Output the (X, Y) coordinate of the center of the cell containing the given text.  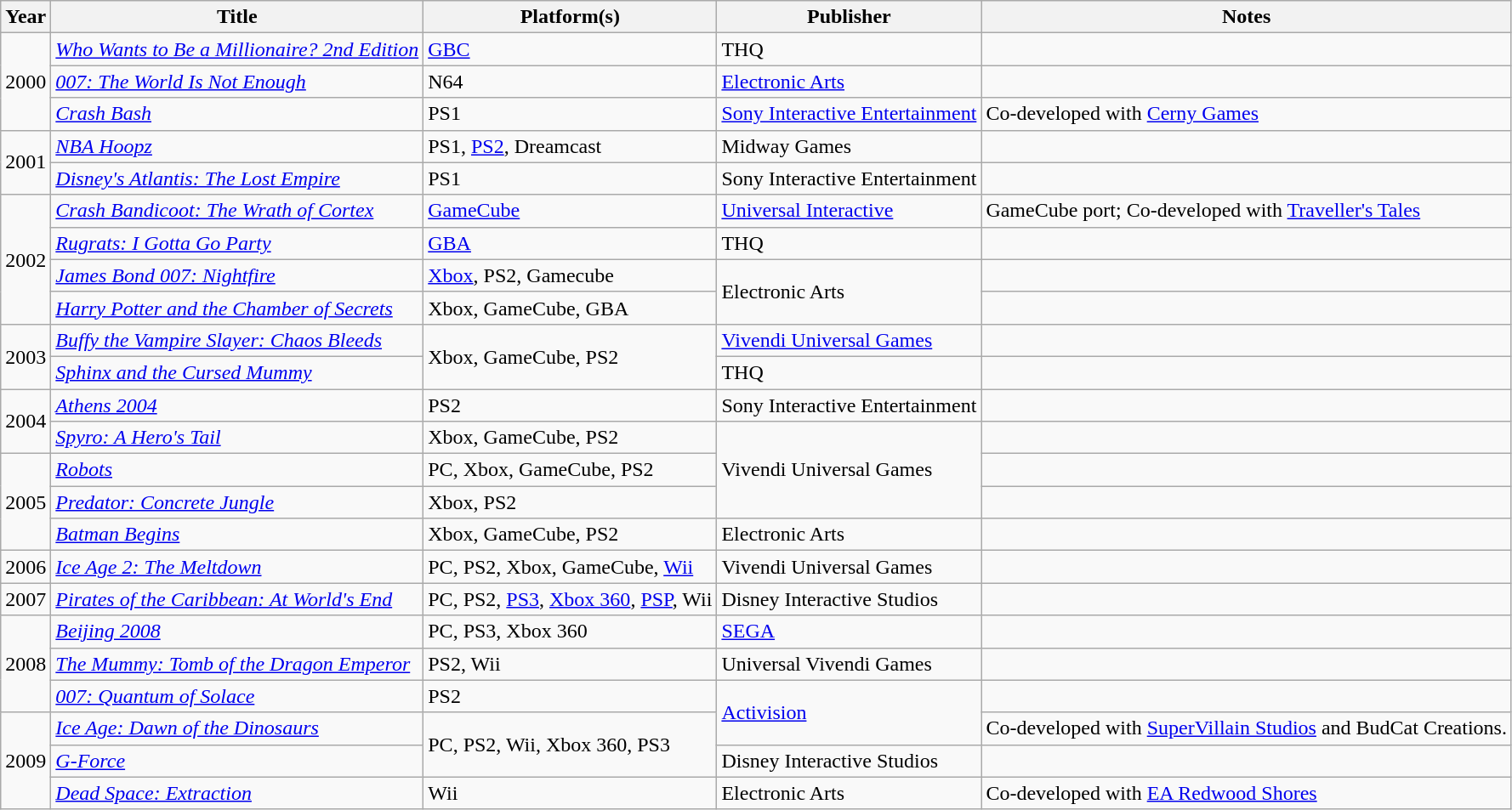
GameCube (570, 211)
2002 (26, 259)
2007 (26, 599)
2006 (26, 567)
Pirates of the Caribbean: At World's End (237, 599)
PS1, PS2, Dreamcast (570, 146)
007: The World Is Not Enough (237, 82)
Robots (237, 470)
NBA Hoopz (237, 146)
Universal Vivendi Games (849, 664)
PC, PS3, Xbox 360 (570, 632)
SEGA (849, 632)
2005 (26, 502)
Batman Begins (237, 535)
GameCube port; Co-developed with Traveller's Tales (1247, 211)
Dead Space: Extraction (237, 793)
N64 (570, 82)
Harry Potter and the Chamber of Secrets (237, 308)
Xbox, PS2, Gamecube (570, 275)
Wii (570, 793)
Co-developed with EA Redwood Shores (1247, 793)
Crash Bash (237, 114)
Platform(s) (570, 17)
PC, PS2, PS3, Xbox 360, PSP, Wii (570, 599)
Spyro: A Hero's Tail (237, 438)
2008 (26, 664)
The Mummy: Tomb of the Dragon Emperor (237, 664)
PC, PS2, Xbox, GameCube, Wii (570, 567)
G-Force (237, 761)
Disney's Atlantis: The Lost Empire (237, 178)
Universal Interactive (849, 211)
2000 (26, 82)
Co-developed with SuperVillain Studios and BudCat Creations. (1247, 728)
2009 (26, 761)
James Bond 007: Nightfire (237, 275)
Xbox, GameCube, GBA (570, 308)
Ice Age 2: The Meltdown (237, 567)
Midway Games (849, 146)
Athens 2004 (237, 405)
Publisher (849, 17)
PC, Xbox, GameCube, PS2 (570, 470)
GBC (570, 49)
Beijing 2008 (237, 632)
Xbox, PS2 (570, 502)
Rugrats: I Gotta Go Party (237, 243)
Notes (1247, 17)
Co-developed with Cerny Games (1247, 114)
2001 (26, 162)
Predator: Concrete Jungle (237, 502)
Year (26, 17)
Sphinx and the Cursed Mummy (237, 372)
Ice Age: Dawn of the Dinosaurs (237, 728)
Crash Bandicoot: The Wrath of Cortex (237, 211)
Title (237, 17)
Activision (849, 712)
2004 (26, 422)
PC, PS2, Wii, Xbox 360, PS3 (570, 745)
2003 (26, 356)
Buffy the Vampire Slayer: Chaos Bleeds (237, 340)
GBA (570, 243)
PS2, Wii (570, 664)
Who Wants to Be a Millionaire? 2nd Edition (237, 49)
007: Quantum of Solace (237, 696)
